Extract the (x, y) coordinate from the center of the cell holding the provided text.  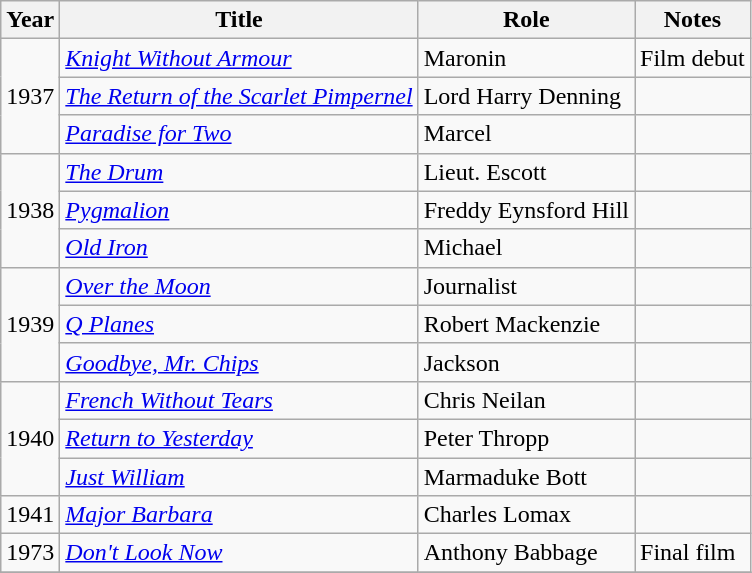
Jackson (526, 362)
Pygmalion (239, 210)
Peter Thropp (526, 438)
Knight Without Armour (239, 58)
Year (30, 20)
Notes (693, 20)
Role (526, 20)
1937 (30, 96)
Marmaduke Bott (526, 477)
Chris Neilan (526, 400)
Maronin (526, 58)
Film debut (693, 58)
Title (239, 20)
Q Planes (239, 324)
Marcel (526, 134)
Return to Yesterday (239, 438)
Paradise for Two (239, 134)
Journalist (526, 286)
1973 (30, 553)
Old Iron (239, 248)
Don't Look Now (239, 553)
Just William (239, 477)
Freddy Eynsford Hill (526, 210)
Lord Harry Denning (526, 96)
Lieut. Escott (526, 172)
Charles Lomax (526, 515)
1939 (30, 324)
The Return of the Scarlet Pimpernel (239, 96)
Michael (526, 248)
Over the Moon (239, 286)
Major Barbara (239, 515)
1941 (30, 515)
The Drum (239, 172)
1938 (30, 210)
Final film (693, 553)
1940 (30, 438)
French Without Tears (239, 400)
Anthony Babbage (526, 553)
Robert Mackenzie (526, 324)
Goodbye, Mr. Chips (239, 362)
